From the cell containing the given text, extract its center point as [X, Y] coordinate. 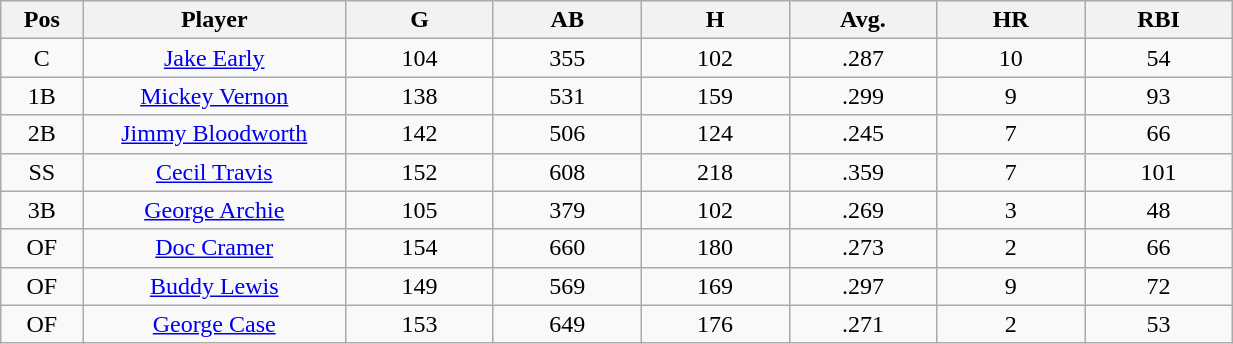
.287 [863, 58]
379 [567, 210]
53 [1159, 324]
218 [715, 172]
152 [420, 172]
169 [715, 286]
48 [1159, 210]
569 [567, 286]
G [420, 20]
105 [420, 210]
.271 [863, 324]
3 [1011, 210]
10 [1011, 58]
660 [567, 248]
RBI [1159, 20]
George Archie [214, 210]
355 [567, 58]
.299 [863, 96]
154 [420, 248]
3B [42, 210]
159 [715, 96]
104 [420, 58]
C [42, 58]
153 [420, 324]
1B [42, 96]
Jimmy Bloodworth [214, 134]
SS [42, 172]
Doc Cramer [214, 248]
.269 [863, 210]
.245 [863, 134]
142 [420, 134]
2B [42, 134]
.273 [863, 248]
180 [715, 248]
649 [567, 324]
506 [567, 134]
H [715, 20]
George Case [214, 324]
54 [1159, 58]
Buddy Lewis [214, 286]
AB [567, 20]
176 [715, 324]
Cecil Travis [214, 172]
HR [1011, 20]
Mickey Vernon [214, 96]
608 [567, 172]
149 [420, 286]
Pos [42, 20]
124 [715, 134]
.359 [863, 172]
Player [214, 20]
101 [1159, 172]
Avg. [863, 20]
531 [567, 96]
72 [1159, 286]
93 [1159, 96]
Jake Early [214, 58]
.297 [863, 286]
138 [420, 96]
